Search for the cell housing the specified text and yield its (X, Y) center coordinate. 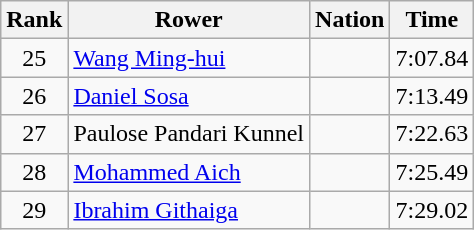
7:13.49 (432, 96)
26 (34, 96)
7:22.63 (432, 134)
Rank (34, 20)
25 (34, 58)
Paulose Pandari Kunnel (189, 134)
28 (34, 172)
7:29.02 (432, 210)
Daniel Sosa (189, 96)
Time (432, 20)
Rower (189, 20)
27 (34, 134)
Mohammed Aich (189, 172)
7:25.49 (432, 172)
29 (34, 210)
Ibrahim Githaiga (189, 210)
Wang Ming-hui (189, 58)
Nation (350, 20)
7:07.84 (432, 58)
